Return (X, Y) of the center of cell containing provided text 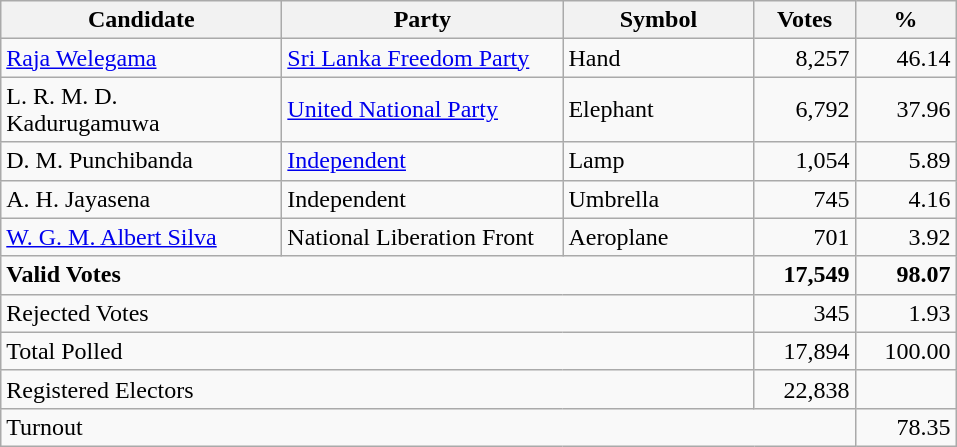
Votes (804, 20)
National Liberation Front (422, 237)
United National Party (422, 110)
3.92 (906, 237)
Elephant (658, 110)
6,792 (804, 110)
1,054 (804, 161)
Lamp (658, 161)
745 (804, 199)
17,549 (804, 275)
701 (804, 237)
22,838 (804, 389)
D. M. Punchibanda (142, 161)
37.96 (906, 110)
46.14 (906, 58)
17,894 (804, 351)
W. G. M. Albert Silva (142, 237)
98.07 (906, 275)
1.93 (906, 313)
Rejected Votes (378, 313)
100.00 (906, 351)
Total Polled (378, 351)
Valid Votes (378, 275)
345 (804, 313)
Aeroplane (658, 237)
Umbrella (658, 199)
Turnout (428, 427)
Candidate (142, 20)
Party (422, 20)
% (906, 20)
Registered Electors (378, 389)
L. R. M. D. Kadurugamuwa (142, 110)
8,257 (804, 58)
Symbol (658, 20)
Sri Lanka Freedom Party (422, 58)
Hand (658, 58)
78.35 (906, 427)
4.16 (906, 199)
Raja Welegama (142, 58)
5.89 (906, 161)
A. H. Jayasena (142, 199)
